Detect which cell encompasses the target text, then output its [x, y] center coordinate. 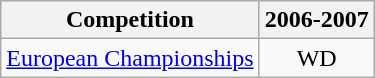
Competition [130, 20]
European Championships [130, 58]
2006-2007 [316, 20]
WD [316, 58]
